Provide the [X, Y] coordinate of the cell's center where the given text is located.  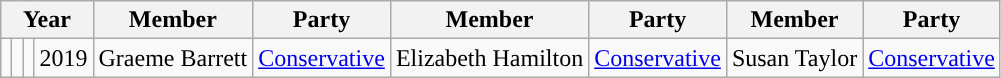
2019 [64, 58]
Susan Taylor [794, 58]
Year [47, 20]
Elizabeth Hamilton [489, 58]
Graeme Barrett [173, 58]
